For the text-containing cell, return its midpoint in (X, Y) coordinate format. 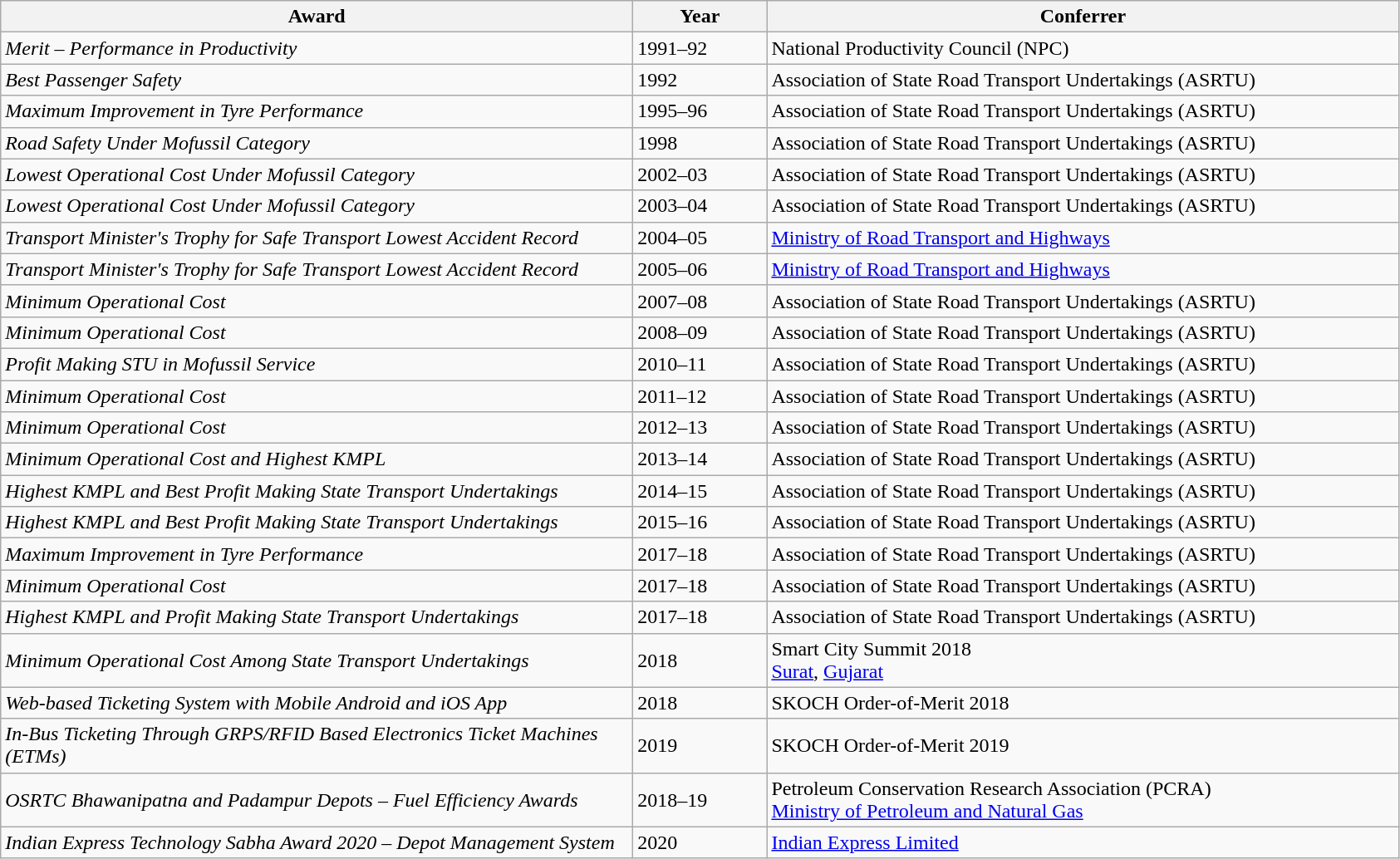
SKOCH Order-of-Merit 2019 (1083, 746)
Web-based Ticketing System with Mobile Android and iOS App (317, 703)
OSRTC Bhawanipatna and Padampur Depots – Fuel Efficiency Awards (317, 799)
Petroleum Conservation Research Association (PCRA) Ministry of Petroleum and Natural Gas (1083, 799)
Year (700, 17)
Conferrer (1083, 17)
Merit – Performance in Productivity (317, 48)
Smart City Summit 2018 Surat, Gujarat (1083, 660)
1992 (700, 80)
2004–05 (700, 238)
2008–09 (700, 332)
Award (317, 17)
Minimum Operational Cost and Highest KMPL (317, 459)
Indian Express Technology Sabha Award 2020 – Depot Management System (317, 842)
2014–15 (700, 491)
National Productivity Council (NPC) (1083, 48)
2003–04 (700, 206)
In-Bus Ticketing Through GRPS/RFID Based Electronics Ticket Machines (ETMs) (317, 746)
2010–11 (700, 364)
2007–08 (700, 301)
Profit Making STU in Mofussil Service (317, 364)
2011–12 (700, 396)
2013–14 (700, 459)
2019 (700, 746)
Indian Express Limited (1083, 842)
2018–19 (700, 799)
1995–96 (700, 111)
2015–16 (700, 523)
2020 (700, 842)
1998 (700, 143)
Best Passenger Safety (317, 80)
Highest KMPL and Profit Making State Transport Undertakings (317, 617)
1991–92 (700, 48)
2005–06 (700, 269)
Road Safety Under Mofussil Category (317, 143)
2002–03 (700, 174)
Minimum Operational Cost Among State Transport Undertakings (317, 660)
SKOCH Order-of-Merit 2018 (1083, 703)
2012–13 (700, 428)
